Output the (x, y) coordinate of the center of the cell containing the given text.  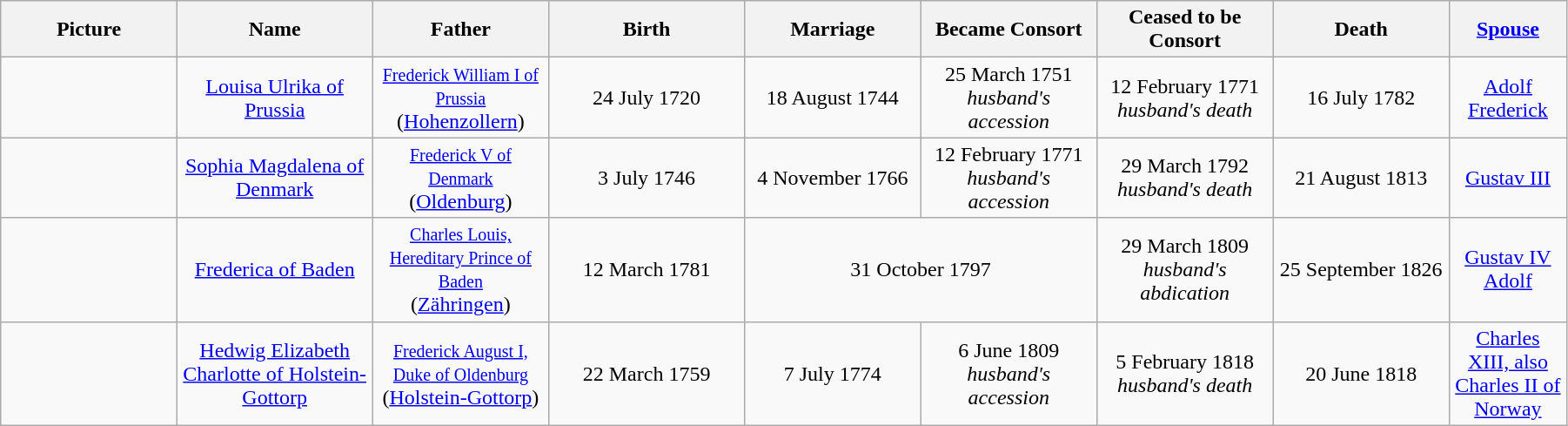
18 August 1744 (833, 98)
Name (275, 30)
Ceased to be Consort (1184, 30)
20 June 1818 (1361, 373)
Spouse (1507, 30)
Charles XIII, also Charles II of Norway (1507, 373)
Frederick William I of Prussia(Hohenzollern) (460, 98)
5 February 1818husband's death (1184, 373)
29 March 1792husband's death (1184, 178)
22 March 1759 (647, 373)
Frederica of Baden (275, 270)
Gustav III (1507, 178)
31 October 1797 (921, 270)
24 July 1720 (647, 98)
4 November 1766 (833, 178)
Marriage (833, 30)
29 March 1809husband's abdication (1184, 270)
Hedwig Elizabeth Charlotte of Holstein-Gottorp (275, 373)
21 August 1813 (1361, 178)
Gustav IV Adolf (1507, 270)
7 July 1774 (833, 373)
25 September 1826 (1361, 270)
3 July 1746 (647, 178)
Frederick V of Denmark(Oldenburg) (460, 178)
Death (1361, 30)
Louisa Ulrika of Prussia (275, 98)
16 July 1782 (1361, 98)
Frederick August I, Duke of Oldenburg(Holstein-Gottorp) (460, 373)
Became Consort (1008, 30)
12 February 1771 husband's accession (1008, 178)
Birth (647, 30)
Adolf Frederick (1507, 98)
12 February 1771husband's death (1184, 98)
6 June 1809 husband's accession (1008, 373)
Charles Louis, Hereditary Prince of Baden(Zähringen) (460, 270)
Father (460, 30)
12 March 1781 (647, 270)
25 March 1751 husband's accession (1008, 98)
Sophia Magdalena of Denmark (275, 178)
Picture (89, 30)
